Detect which cell encompasses the target text, then output its [X, Y] center coordinate. 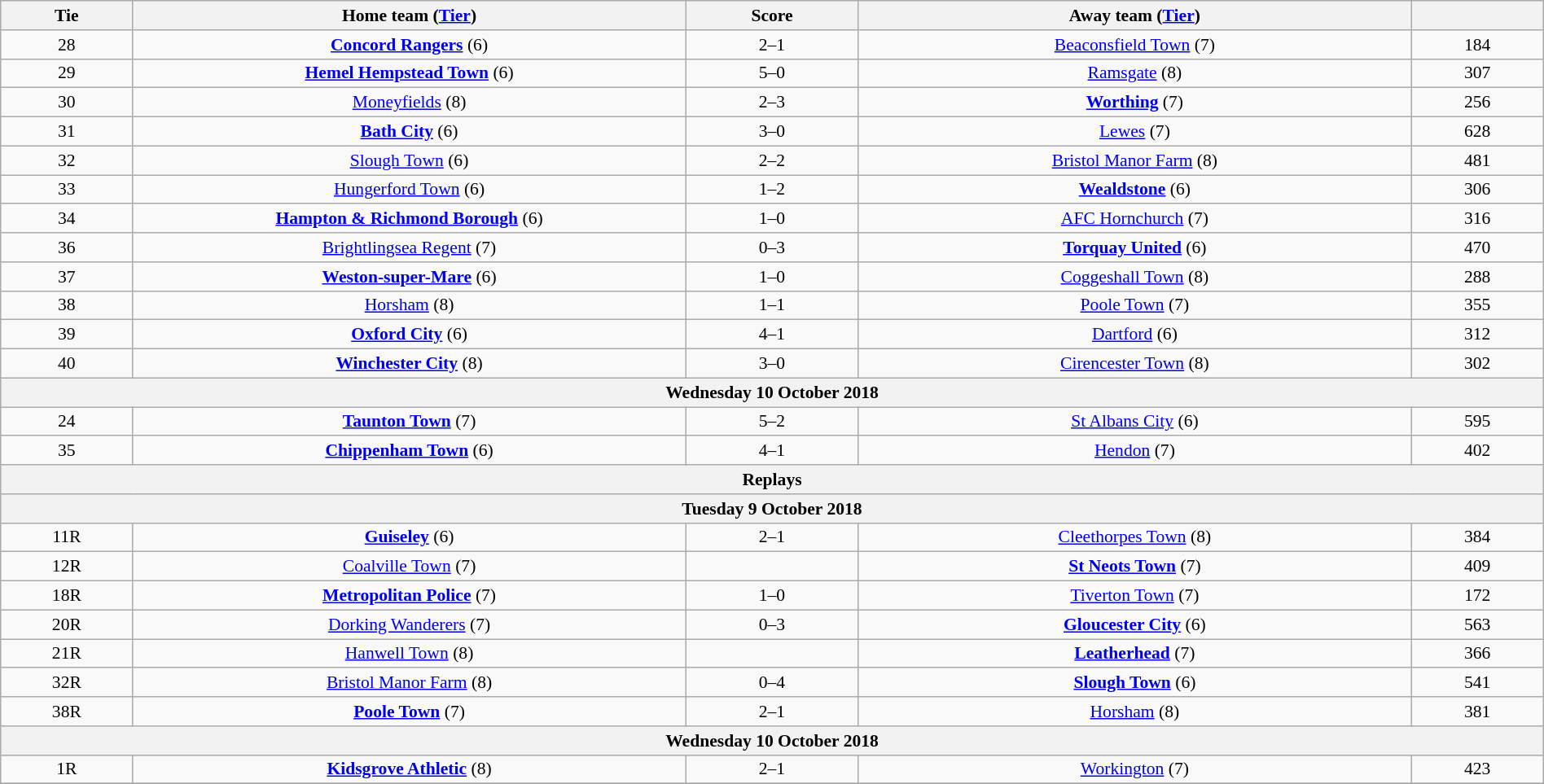
Cleethorpes Town (8) [1135, 537]
316 [1477, 219]
20R [67, 624]
0–4 [772, 683]
595 [1477, 422]
21R [67, 654]
36 [67, 247]
Replays [772, 480]
256 [1477, 103]
302 [1477, 364]
Concord Rangers (6) [409, 45]
32R [67, 683]
Leatherhead (7) [1135, 654]
Gloucester City (6) [1135, 624]
Tie [67, 15]
Dorking Wanderers (7) [409, 624]
563 [1477, 624]
628 [1477, 132]
40 [67, 364]
Taunton Town (7) [409, 422]
Bath City (6) [409, 132]
34 [67, 219]
Hendon (7) [1135, 451]
Chippenham Town (6) [409, 451]
355 [1477, 305]
30 [67, 103]
Oxford City (6) [409, 335]
2–2 [772, 160]
St Albans City (6) [1135, 422]
Weston-super-Mare (6) [409, 277]
AFC Hornchurch (7) [1135, 219]
Beaconsfield Town (7) [1135, 45]
Tiverton Town (7) [1135, 596]
381 [1477, 712]
Coggeshall Town (8) [1135, 277]
Away team (Tier) [1135, 15]
Cirencester Town (8) [1135, 364]
Worthing (7) [1135, 103]
Hemel Hempstead Town (6) [409, 73]
1R [67, 769]
31 [67, 132]
Hanwell Town (8) [409, 654]
402 [1477, 451]
Ramsgate (8) [1135, 73]
28 [67, 45]
2–3 [772, 103]
Coalville Town (7) [409, 567]
307 [1477, 73]
Wealdstone (6) [1135, 190]
24 [67, 422]
Hungerford Town (6) [409, 190]
Winchester City (8) [409, 364]
5–2 [772, 422]
288 [1477, 277]
409 [1477, 567]
18R [67, 596]
Guiseley (6) [409, 537]
1–1 [772, 305]
366 [1477, 654]
470 [1477, 247]
29 [67, 73]
312 [1477, 335]
Brightlingsea Regent (7) [409, 247]
11R [67, 537]
184 [1477, 45]
Torquay United (6) [1135, 247]
Dartford (6) [1135, 335]
39 [67, 335]
5–0 [772, 73]
33 [67, 190]
Kidsgrove Athletic (8) [409, 769]
Metropolitan Police (7) [409, 596]
172 [1477, 596]
481 [1477, 160]
Moneyfields (8) [409, 103]
Score [772, 15]
37 [67, 277]
1–2 [772, 190]
384 [1477, 537]
Lewes (7) [1135, 132]
Home team (Tier) [409, 15]
12R [67, 567]
541 [1477, 683]
35 [67, 451]
38 [67, 305]
38R [67, 712]
Hampton & Richmond Borough (6) [409, 219]
St Neots Town (7) [1135, 567]
Tuesday 9 October 2018 [772, 509]
32 [67, 160]
Workington (7) [1135, 769]
306 [1477, 190]
423 [1477, 769]
